For the text-containing cell, return its midpoint in [X, Y] coordinate format. 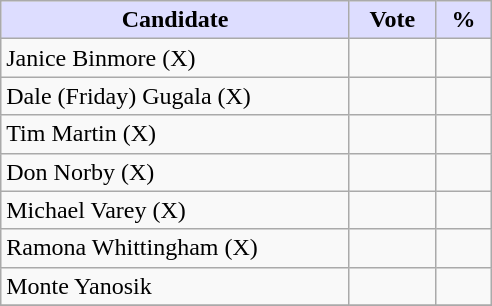
Monte Yanosik [176, 286]
Vote [392, 20]
Tim Martin (X) [176, 134]
Ramona Whittingham (X) [176, 248]
Candidate [176, 20]
Janice Binmore (X) [176, 58]
Don Norby (X) [176, 172]
% [463, 20]
Dale (Friday) Gugala (X) [176, 96]
Michael Varey (X) [176, 210]
